Identify which cell holds the provided text, then report its [X, Y] central coordinate. 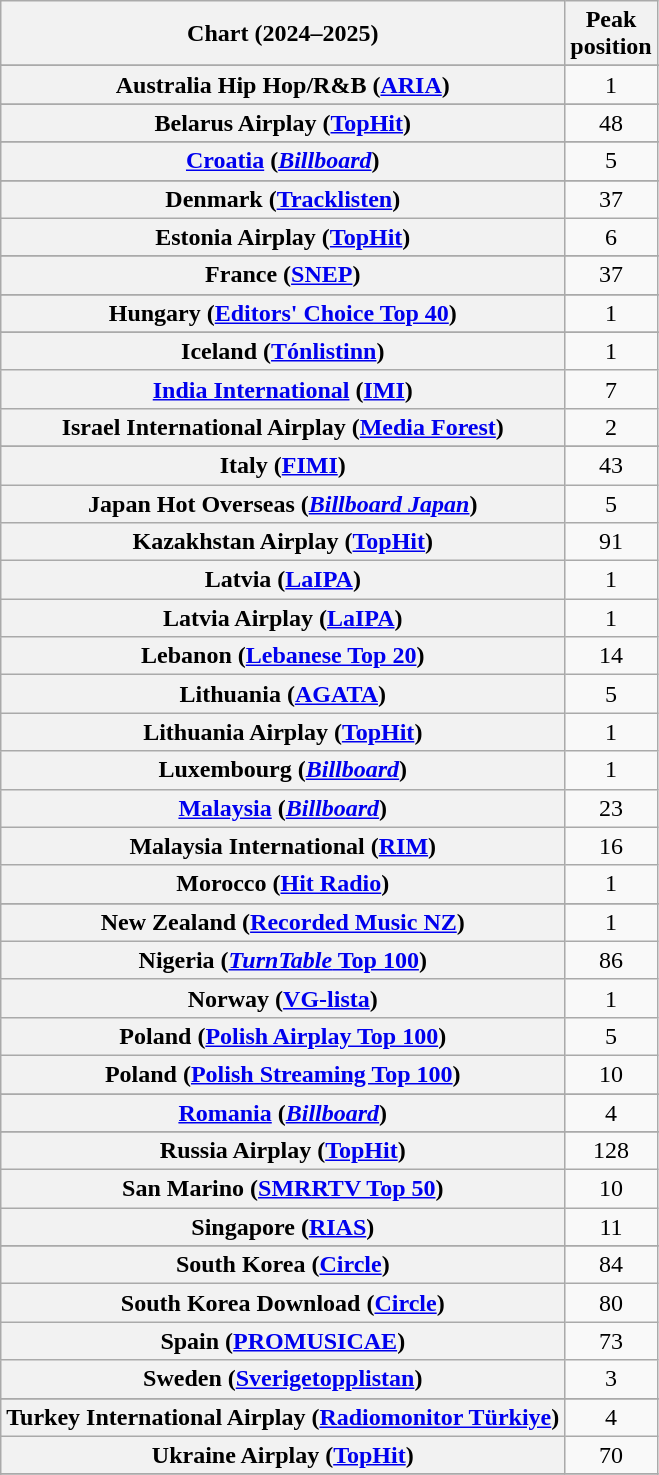
Lebanon (Lebanese Top 20) [283, 656]
Spain (PROMUSICAE) [283, 1341]
Croatia (Billboard) [283, 161]
Nigeria (TurnTable Top 100) [283, 960]
Singapore (RIAS) [283, 1227]
86 [611, 960]
11 [611, 1227]
Ukraine Airplay (TopHit) [283, 1455]
South Korea (Circle) [283, 1265]
Sweden (Sverigetopplistan) [283, 1379]
Morocco (Hit Radio) [283, 884]
Malaysia (Billboard) [283, 808]
Russia Airplay (TopHit) [283, 1151]
Latvia Airplay (LaIPA) [283, 618]
India International (IMI) [283, 389]
Kazakhstan Airplay (TopHit) [283, 542]
73 [611, 1341]
Luxembourg (Billboard) [283, 770]
Estonia Airplay (TopHit) [283, 237]
Japan Hot Overseas (Billboard Japan) [283, 503]
Lithuania Airplay (TopHit) [283, 732]
14 [611, 656]
Iceland (Tónlistinn) [283, 351]
Peakposition [611, 34]
Chart (2024–2025) [283, 34]
Belarus Airplay (TopHit) [283, 123]
Hungary (Editors' Choice Top 40) [283, 313]
Romania (Billboard) [283, 1113]
80 [611, 1303]
48 [611, 123]
New Zealand (Recorded Music NZ) [283, 922]
Turkey International Airplay (Radiomonitor Türkiye) [283, 1417]
San Marino (SMRRTV Top 50) [283, 1189]
South Korea Download (Circle) [283, 1303]
Poland (Polish Airplay Top 100) [283, 1036]
70 [611, 1455]
Latvia (LaIPA) [283, 580]
Denmark (Tracklisten) [283, 199]
Israel International Airplay (Media Forest) [283, 427]
6 [611, 237]
France (SNEP) [283, 275]
84 [611, 1265]
7 [611, 389]
3 [611, 1379]
43 [611, 465]
Poland (Polish Streaming Top 100) [283, 1074]
Lithuania (AGATA) [283, 694]
91 [611, 542]
Italy (FIMI) [283, 465]
23 [611, 808]
Norway (VG-lista) [283, 998]
2 [611, 427]
128 [611, 1151]
Australia Hip Hop/R&B (ARIA) [283, 85]
16 [611, 846]
Malaysia International (RIM) [283, 846]
